Identify which cell holds the provided text, then report its [x, y] central coordinate. 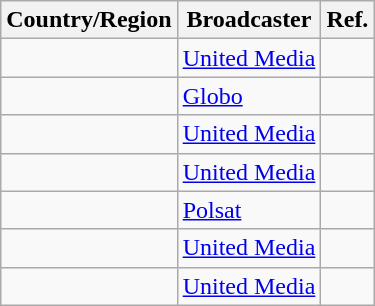
Broadcaster [249, 20]
Ref. [348, 20]
Globo [249, 96]
Polsat [249, 210]
Country/Region [89, 20]
